Output the [X, Y] coordinate of the center of the cell containing the given text.  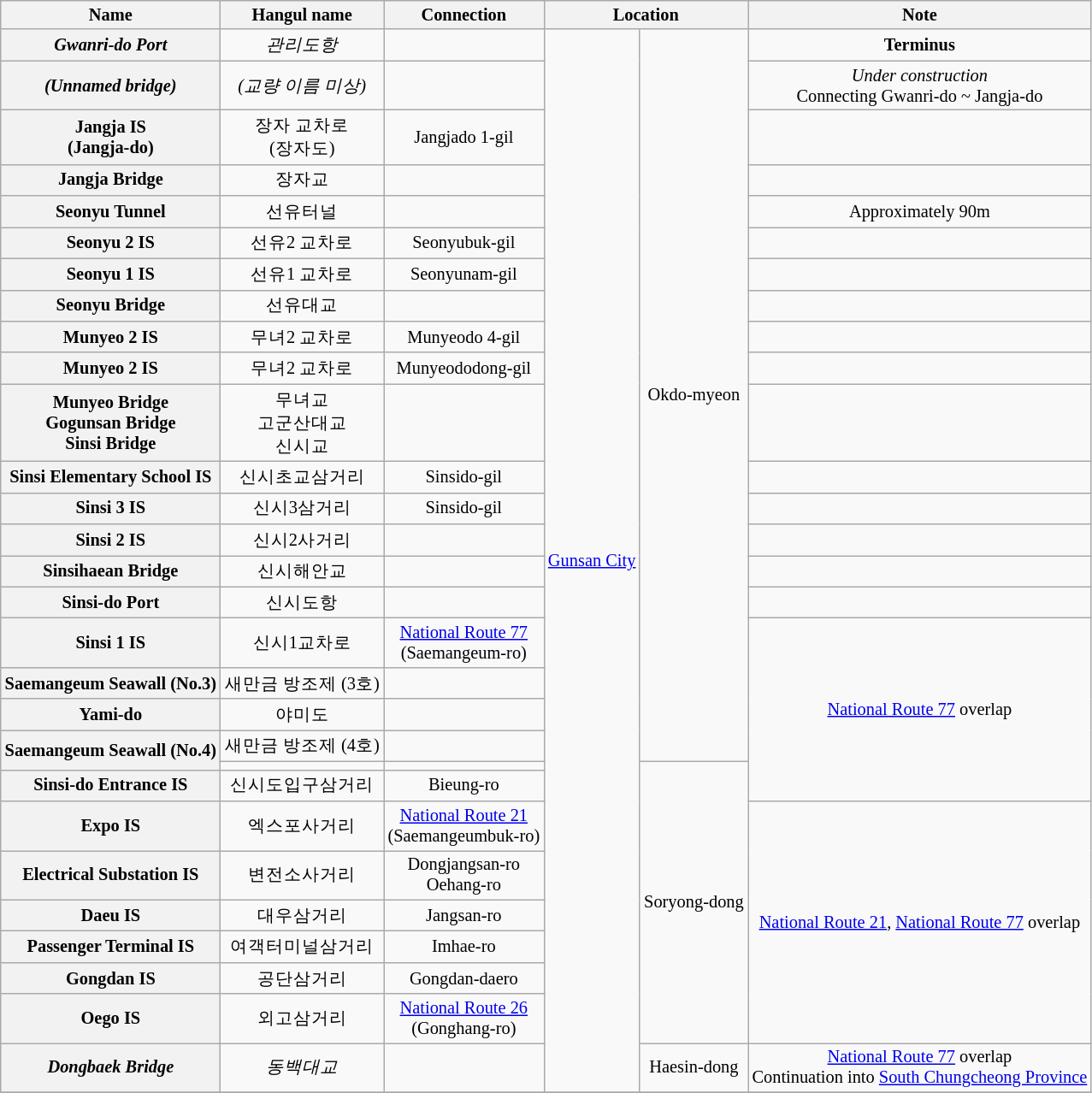
Passenger Terminal IS [111, 946]
Dongbaek Bridge [111, 1067]
National Route 26(Gonghang-ro) [463, 1019]
Expo IS [111, 825]
(Unnamed bridge) [111, 86]
Gwanri-do Port [111, 44]
Connection [463, 15]
Dongjangsan-roOehang-ro [463, 875]
선유2 교차로 [303, 243]
Bieung-ro [463, 785]
National Route 77 overlap [920, 709]
변전소사거리 [303, 875]
신시3삼거리 [303, 508]
새만금 방조제 (3호) [303, 682]
Saemangeum Seawall (No.3) [111, 682]
Haesin-dong [694, 1067]
Terminus [920, 44]
Name [111, 15]
신시도입구삼거리 [303, 785]
신시도항 [303, 602]
Seonyubuk-gil [463, 243]
선유터널 [303, 212]
장자교 [303, 180]
선유대교 [303, 306]
외고삼거리 [303, 1019]
대우삼거리 [303, 915]
Jangja Bridge [111, 180]
National Route 21(Saemangeumbuk-ro) [463, 825]
무녀교고군산대교신시교 [303, 422]
Jangjado 1-gil [463, 137]
Sinsi 3 IS [111, 508]
관리도항 [303, 44]
엑스포사거리 [303, 825]
Imhae-ro [463, 946]
Saemangeum Seawall (No.4) [111, 749]
Electrical Substation IS [111, 875]
새만금 방조제 (4호) [303, 746]
Yami-do [111, 715]
Gongdan-daero [463, 978]
Seonyu Tunnel [111, 212]
National Route 77(Saemangeum-ro) [463, 642]
Jangja IS(Jangja-do) [111, 137]
Sinsi 1 IS [111, 642]
Sinsihaean Bridge [111, 571]
National Route 21, National Route 77 overlap [920, 922]
Hangul name [303, 15]
Okdo-myeon [694, 395]
Soryong-dong [694, 901]
Sinsi 2 IS [111, 541]
Approximately 90m [920, 212]
선유1 교차로 [303, 274]
Location [646, 15]
신시해안교 [303, 571]
Under constructionConnecting Gwanri-do ~ Jangja-do [920, 86]
Seonyu 2 IS [111, 243]
Sinsi-do Entrance IS [111, 785]
Oego IS [111, 1019]
Gunsan City [592, 561]
Munyeododong-gil [463, 368]
Jangsan-ro [463, 915]
Sinsi-do Port [111, 602]
Sinsi Elementary School IS [111, 477]
National Route 77 overlapContinuation into South Chungcheong Province [920, 1067]
Seonyu 1 IS [111, 274]
신시초교삼거리 [303, 477]
야미도 [303, 715]
신시2사거리 [303, 541]
Munyeodo 4-gil [463, 337]
장자 교차로(장자도) [303, 137]
여객터미널삼거리 [303, 946]
Note [920, 15]
Gongdan IS [111, 978]
Munyeo BridgeGogunsan BridgeSinsi Bridge [111, 422]
Seonyu Bridge [111, 306]
공단삼거리 [303, 978]
Daeu IS [111, 915]
Seonyunam-gil [463, 274]
동백대교 [303, 1067]
신시1교차로 [303, 642]
(교량 이름 미상) [303, 86]
